Pinpoint the cell where the given text exists, returning its [X, Y] midpoint coordinate. 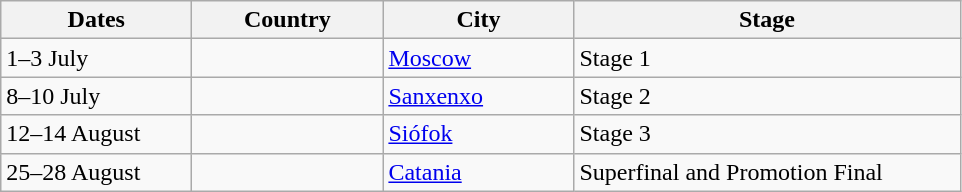
12–14 August [96, 134]
Catania [478, 172]
25–28 August [96, 172]
1–3 July [96, 58]
Stage 2 [767, 96]
Siófok [478, 134]
8–10 July [96, 96]
Stage 1 [767, 58]
City [478, 20]
Country [288, 20]
Stage [767, 20]
Sanxenxo [478, 96]
Superfinal and Promotion Final [767, 172]
Moscow [478, 58]
Dates [96, 20]
Stage 3 [767, 134]
